Search for the cell housing the specified text and yield its (X, Y) center coordinate. 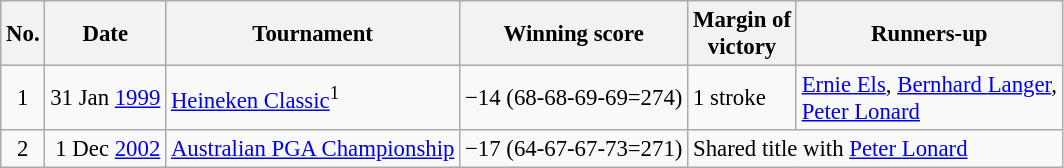
No. (23, 34)
Australian PGA Championship (313, 149)
−14 (68-68-69-69=274) (574, 98)
−17 (64-67-67-73=271) (574, 149)
Winning score (574, 34)
Runners-up (929, 34)
Tournament (313, 34)
2 (23, 149)
1 Dec 2002 (106, 149)
Date (106, 34)
1 stroke (742, 98)
Ernie Els, Bernhard Langer, Peter Lonard (929, 98)
1 (23, 98)
Heineken Classic1 (313, 98)
31 Jan 1999 (106, 98)
Margin ofvictory (742, 34)
Shared title with Peter Lonard (876, 149)
